Return the (x, y) coordinate for the center point of the cell that contains the specified text.  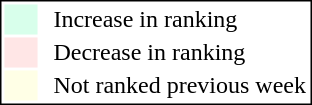
Decrease in ranking (180, 53)
Not ranked previous week (180, 85)
Increase in ranking (180, 19)
